Search for the cell housing the specified text and yield its [x, y] center coordinate. 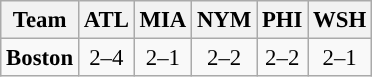
PHI [282, 20]
2–4 [106, 58]
WSH [340, 20]
NYM [224, 20]
ATL [106, 20]
MIA [162, 20]
Team [40, 20]
Boston [40, 58]
